Return the [X, Y] coordinate for the center point of the cell that contains the specified text.  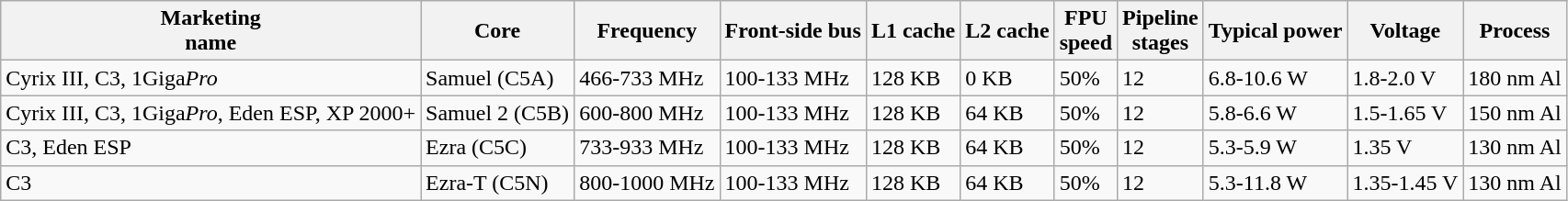
Frequency [647, 31]
L2 cache [1007, 31]
Marketingname [211, 31]
Cyrix III, C3, 1GigaPro [211, 78]
Core [498, 31]
Ezra (C5C) [498, 148]
466-733 MHz [647, 78]
5.8-6.6 W [1276, 113]
L1 cache [913, 31]
FPUspeed [1085, 31]
Typical power [1276, 31]
Ezra-T (C5N) [498, 183]
Voltage [1405, 31]
Cyrix III, C3, 1GigaPro, Eden ESP, XP 2000+ [211, 113]
Front-side bus [792, 31]
Pipelinestages [1161, 31]
733-933 MHz [647, 148]
C3, Eden ESP [211, 148]
5.3-5.9 W [1276, 148]
1.35-1.45 V [1405, 183]
150 nm Al [1515, 113]
1.35 V [1405, 148]
6.8-10.6 W [1276, 78]
Samuel (C5A) [498, 78]
Process [1515, 31]
1.5-1.65 V [1405, 113]
1.8-2.0 V [1405, 78]
0 KB [1007, 78]
600-800 MHz [647, 113]
5.3-11.8 W [1276, 183]
Samuel 2 (C5B) [498, 113]
180 nm Al [1515, 78]
C3 [211, 183]
800-1000 MHz [647, 183]
